Detect which cell encompasses the target text, then output its (X, Y) center coordinate. 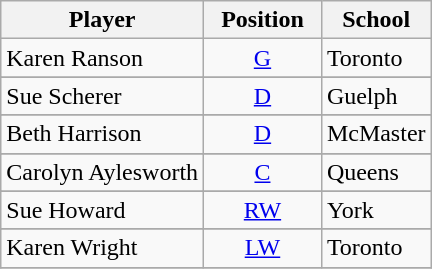
Sue Howard (102, 210)
Carolyn Aylesworth (102, 172)
Karen Wright (102, 248)
Sue Scherer (102, 96)
RW (263, 210)
McMaster (376, 134)
Guelph (376, 96)
LW (263, 248)
G (263, 58)
Karen Ranson (102, 58)
York (376, 210)
School (376, 20)
Player (102, 20)
Position (263, 20)
Beth Harrison (102, 134)
Queens (376, 172)
C (263, 172)
